Return [x, y] of the center of cell containing provided text 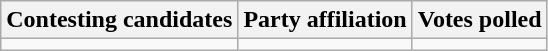
Contesting candidates [120, 20]
Votes polled [480, 20]
Party affiliation [325, 20]
